Find where the given text appears and provide that cell's center as [X, Y] coordinate. 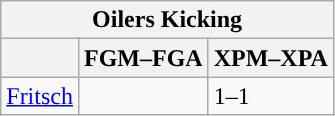
XPM–XPA [270, 58]
1–1 [270, 96]
Fritsch [40, 96]
FGM–FGA [143, 58]
Oilers Kicking [168, 20]
